Search for the cell housing the specified text and yield its (X, Y) center coordinate. 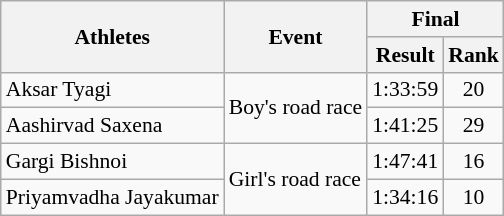
1:33:59 (405, 90)
Priyamvadha Jayakumar (112, 197)
Aashirvad Saxena (112, 126)
1:47:41 (405, 162)
Gargi Bishnoi (112, 162)
16 (474, 162)
Final (436, 19)
1:41:25 (405, 126)
10 (474, 197)
20 (474, 90)
1:34:16 (405, 197)
Result (405, 55)
29 (474, 126)
Aksar Tyagi (112, 90)
Girl's road race (296, 180)
Athletes (112, 36)
Rank (474, 55)
Event (296, 36)
Boy's road race (296, 108)
